Find where the given text appears and provide that cell's center as [x, y] coordinate. 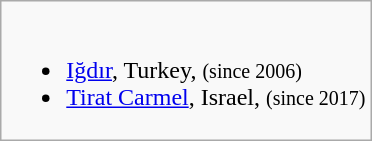
Iğdır, Turkey, (since 2006) Tirat Carmel, Israel, (since 2017) [186, 71]
